Return (x, y) of the center of cell containing provided text 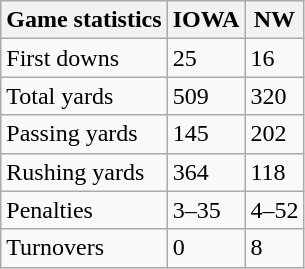
NW (274, 20)
3–35 (206, 210)
Penalties (84, 210)
Turnovers (84, 248)
16 (274, 58)
8 (274, 248)
145 (206, 134)
25 (206, 58)
Total yards (84, 96)
0 (206, 248)
509 (206, 96)
Rushing yards (84, 172)
118 (274, 172)
IOWA (206, 20)
364 (206, 172)
First downs (84, 58)
202 (274, 134)
Passing yards (84, 134)
320 (274, 96)
4–52 (274, 210)
Game statistics (84, 20)
